Extract the [x, y] coordinate from the center of the cell holding the provided text.  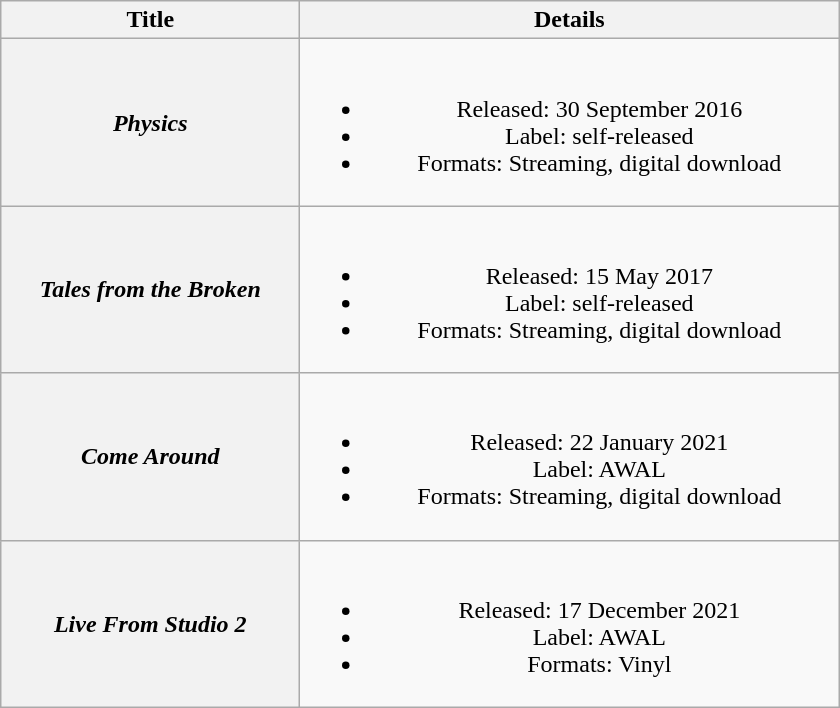
Released: 17 December 2021Label: AWALFormats: Vinyl [570, 624]
Details [570, 20]
Physics [150, 122]
Released: 22 January 2021Label: AWALFormats: Streaming, digital download [570, 456]
Tales from the Broken [150, 290]
Released: 15 May 2017Label: self-releasedFormats: Streaming, digital download [570, 290]
Come Around [150, 456]
Live From Studio 2 [150, 624]
Title [150, 20]
Released: 30 September 2016Label: self-releasedFormats: Streaming, digital download [570, 122]
